Output the (x, y) coordinate of the center of the cell containing the given text.  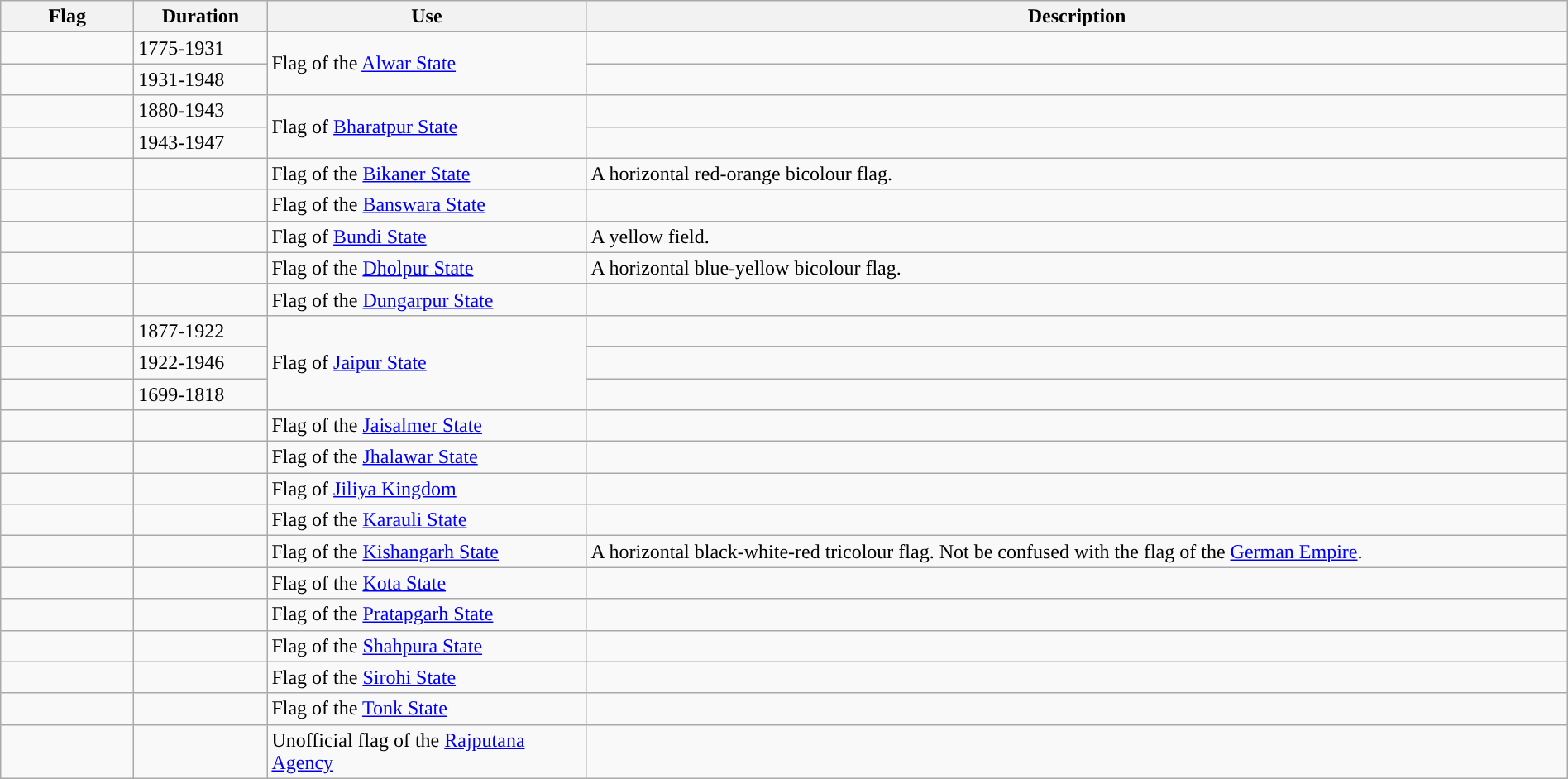
Flag of the Banswara State (427, 205)
Flag of Jaipur State (427, 362)
Flag of Jiliya Kingdom (427, 489)
1922-1946 (200, 362)
Flag of the Kota State (427, 583)
Unofficial flag of the Rajputana Agency (427, 751)
1699-1818 (200, 394)
Flag of the Bikaner State (427, 174)
Flag of the Jhalawar State (427, 457)
A horizontal blue-yellow bicolour flag. (1077, 268)
Flag of the Alwar State (427, 64)
1931-1948 (200, 79)
A yellow field. (1077, 237)
A horizontal black-white-red tricolour flag. Not be confused with the flag of the German Empire. (1077, 552)
Flag of the Tonk State (427, 709)
Flag of the Karauli State (427, 520)
Flag (68, 17)
Flag of the Kishangarh State (427, 552)
1775-1931 (200, 48)
Flag of Bundi State (427, 237)
Use (427, 17)
Flag of the Jaisalmer State (427, 426)
Flag of the Dungarpur State (427, 299)
Flag of the Sirohi State (427, 677)
1880-1943 (200, 111)
Description (1077, 17)
1943-1947 (200, 142)
Flag of the Shahpura State (427, 646)
A horizontal red-orange bicolour flag. (1077, 174)
Flag of the Dholpur State (427, 268)
Flag of Bharatpur State (427, 127)
Duration (200, 17)
Flag of the Pratapgarh State (427, 614)
1877-1922 (200, 331)
